Identify which cell holds the provided text, then report its (x, y) central coordinate. 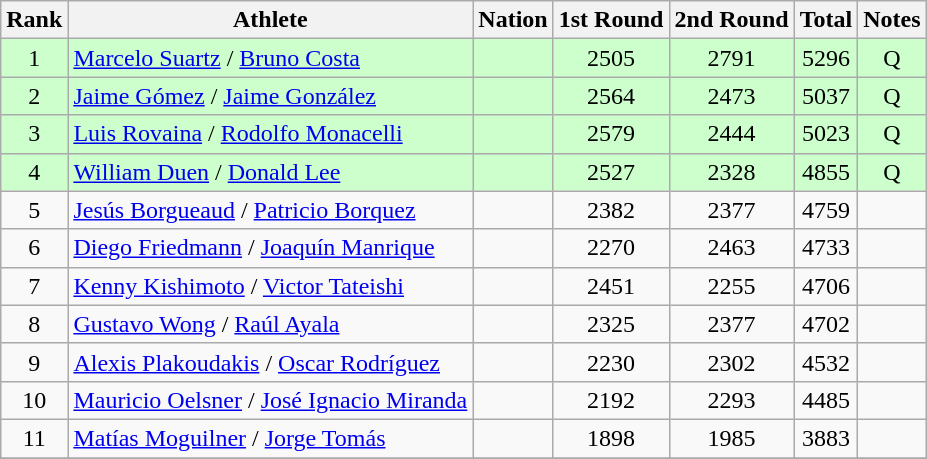
1898 (611, 438)
2230 (611, 362)
5037 (826, 96)
3883 (826, 438)
8 (34, 324)
Matías Moguilner / Jorge Tomás (270, 438)
1st Round (611, 20)
4532 (826, 362)
Jesús Borgueaud / Patricio Borquez (270, 210)
1985 (732, 438)
10 (34, 400)
Alexis Plakoudakis / Oscar Rodríguez (270, 362)
4759 (826, 210)
Jaime Gómez / Jaime González (270, 96)
2270 (611, 248)
Notes (892, 20)
5 (34, 210)
2382 (611, 210)
2579 (611, 134)
4702 (826, 324)
2255 (732, 286)
William Duen / Donald Lee (270, 172)
2302 (732, 362)
1 (34, 58)
5023 (826, 134)
Mauricio Oelsner / José Ignacio Miranda (270, 400)
2328 (732, 172)
2325 (611, 324)
2473 (732, 96)
4706 (826, 286)
5296 (826, 58)
Rank (34, 20)
4733 (826, 248)
2527 (611, 172)
Total (826, 20)
Diego Friedmann / Joaquín Manrique (270, 248)
2293 (732, 400)
11 (34, 438)
4 (34, 172)
Gustavo Wong / Raúl Ayala (270, 324)
6 (34, 248)
Kenny Kishimoto / Victor Tateishi (270, 286)
4485 (826, 400)
2564 (611, 96)
2 (34, 96)
3 (34, 134)
2505 (611, 58)
9 (34, 362)
2nd Round (732, 20)
Nation (513, 20)
Athlete (270, 20)
2192 (611, 400)
Luis Rovaina / Rodolfo Monacelli (270, 134)
7 (34, 286)
2451 (611, 286)
Marcelo Suartz / Bruno Costa (270, 58)
2463 (732, 248)
4855 (826, 172)
2444 (732, 134)
2791 (732, 58)
